Detect which cell encompasses the target text, then output its (X, Y) center coordinate. 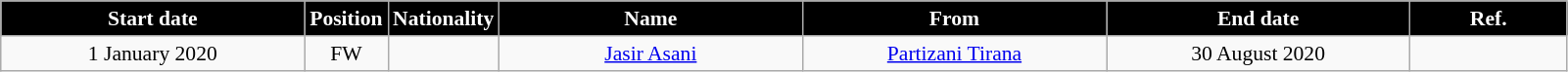
Nationality (443, 18)
Start date (153, 18)
FW (347, 54)
Position (347, 18)
Ref. (1489, 18)
Jasir Asani (650, 54)
End date (1259, 18)
From (954, 18)
1 January 2020 (153, 54)
Partizani Tirana (954, 54)
30 August 2020 (1259, 54)
Name (650, 18)
